Find where the given text appears and provide that cell's center as [x, y] coordinate. 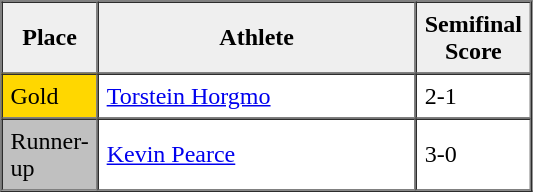
2-1 [474, 96]
Runner-up [50, 154]
Athlete [257, 38]
Place [50, 38]
Semifinal Score [474, 38]
3-0 [474, 154]
Gold [50, 96]
Kevin Pearce [257, 154]
Torstein Horgmo [257, 96]
